Locate the cell with the specified text and output its (x, y) center coordinate. 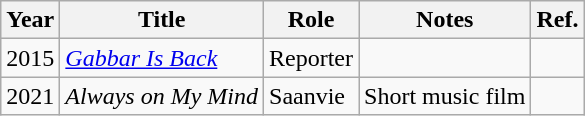
Notes (445, 20)
Title (162, 20)
Year (30, 20)
Always on My Mind (162, 96)
Saanvie (312, 96)
Reporter (312, 58)
Ref. (558, 20)
Gabbar Is Back (162, 58)
Short music film (445, 96)
2015 (30, 58)
Role (312, 20)
2021 (30, 96)
